Detect which cell encompasses the target text, then output its [x, y] center coordinate. 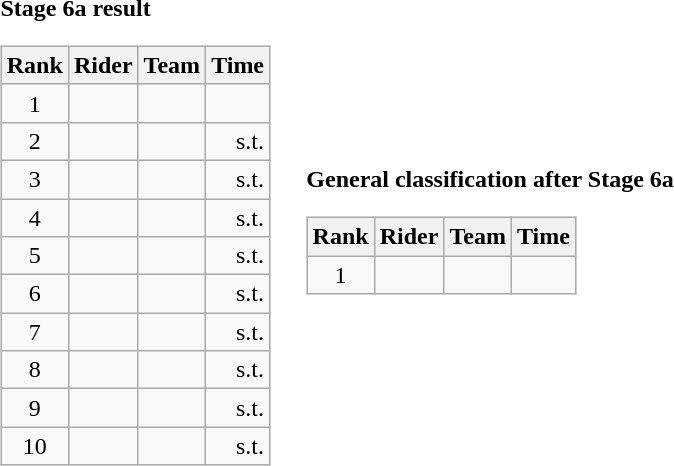
5 [34, 256]
2 [34, 141]
7 [34, 332]
10 [34, 446]
9 [34, 408]
3 [34, 179]
4 [34, 217]
8 [34, 370]
6 [34, 294]
